Return [x, y] of the center of cell containing provided text 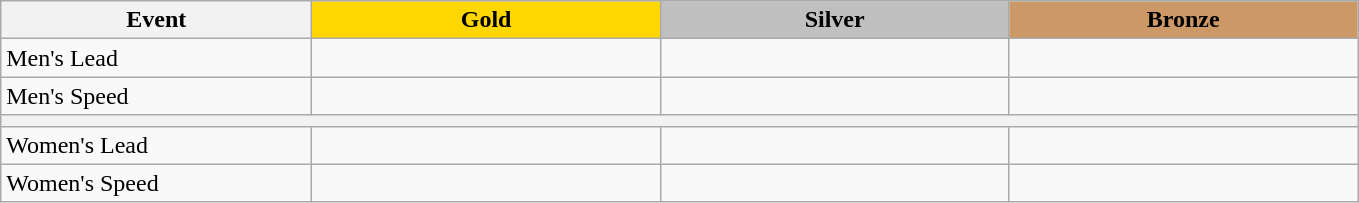
Men's Lead [156, 58]
Women's Lead [156, 145]
Gold [486, 20]
Women's Speed [156, 183]
Bronze [1184, 20]
Silver [834, 20]
Event [156, 20]
Men's Speed [156, 96]
